Identify which cell holds the provided text, then report its [x, y] central coordinate. 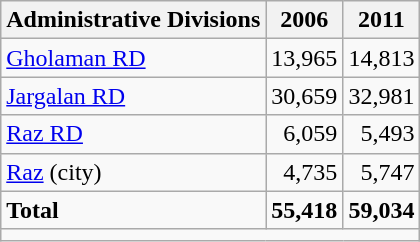
6,059 [304, 134]
2011 [382, 20]
32,981 [382, 96]
Raz RD [134, 134]
Gholaman RD [134, 58]
2006 [304, 20]
Total [134, 210]
55,418 [304, 210]
Administrative Divisions [134, 20]
59,034 [382, 210]
13,965 [304, 58]
5,747 [382, 172]
4,735 [304, 172]
5,493 [382, 134]
Jargalan RD [134, 96]
30,659 [304, 96]
Raz (city) [134, 172]
14,813 [382, 58]
